Extract the [x, y] coordinate from the center of the cell holding the provided text.  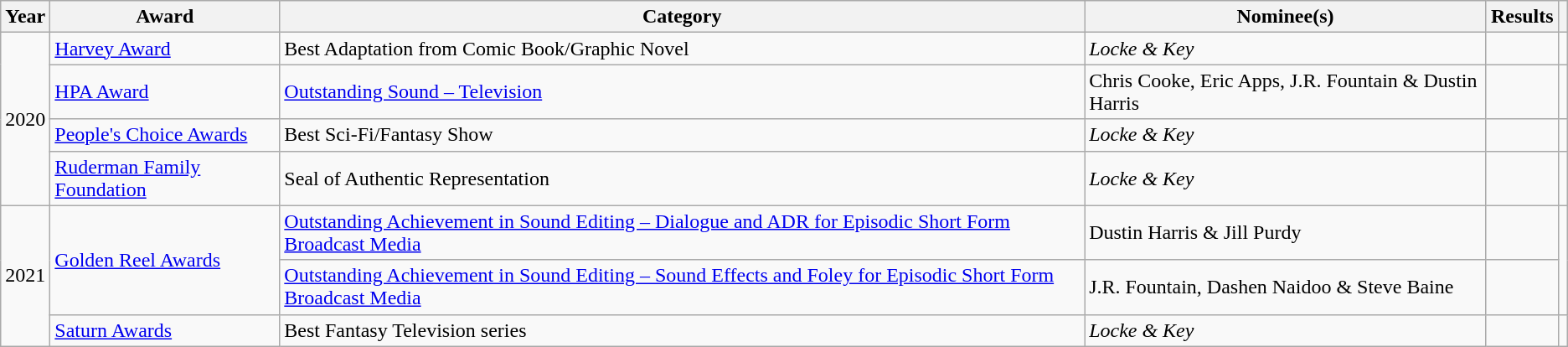
Seal of Authentic Representation [682, 178]
Award [165, 17]
Ruderman Family Foundation [165, 178]
People's Choice Awards [165, 135]
2020 [25, 119]
HPA Award [165, 92]
Results [1522, 17]
Nominee(s) [1286, 17]
Outstanding Sound – Television [682, 92]
Harvey Award [165, 49]
Golden Reel Awards [165, 260]
Best Adaptation from Comic Book/Graphic Novel [682, 49]
Best Fantasy Television series [682, 330]
Year [25, 17]
Outstanding Achievement in Sound Editing – Sound Effects and Foley for Episodic Short Form Broadcast Media [682, 287]
2021 [25, 276]
Category [682, 17]
Saturn Awards [165, 330]
Best Sci-Fi/Fantasy Show [682, 135]
Outstanding Achievement in Sound Editing – Dialogue and ADR for Episodic Short Form Broadcast Media [682, 233]
J.R. Fountain, Dashen Naidoo & Steve Baine [1286, 287]
Dustin Harris & Jill Purdy [1286, 233]
Chris Cooke, Eric Apps, J.R. Fountain & Dustin Harris [1286, 92]
